From the cell containing the given text, extract its center point as (x, y) coordinate. 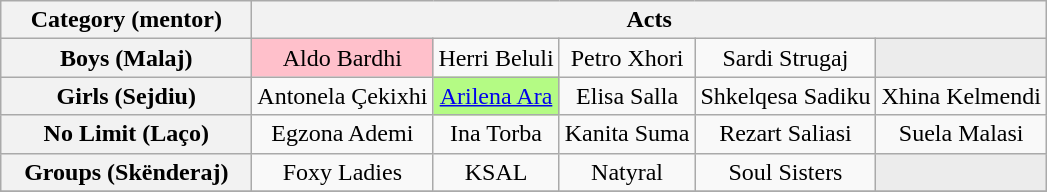
Natyral (627, 172)
Arilena Ara (496, 96)
KSAL (496, 172)
Groups (Skënderaj) (126, 172)
Soul Sisters (786, 172)
Shkelqesa Sadiku (786, 96)
Category (mentor) (126, 20)
Girls (Sejdiu) (126, 96)
Suela Malasi (961, 134)
Xhina Kelmendi (961, 96)
Acts (650, 20)
Petro Xhori (627, 58)
No Limit (Laço) (126, 134)
Boys (Malaj) (126, 58)
Elisa Salla (627, 96)
Ina Torba (496, 134)
Sardi Strugaj (786, 58)
Herri Beluli (496, 58)
Antonela Çekixhi (342, 96)
Rezart Saliasi (786, 134)
Egzona Ademi (342, 134)
Foxy Ladies (342, 172)
Kanita Suma (627, 134)
Aldo Bardhi (342, 58)
